Identify which cell holds the provided text, then report its [x, y] central coordinate. 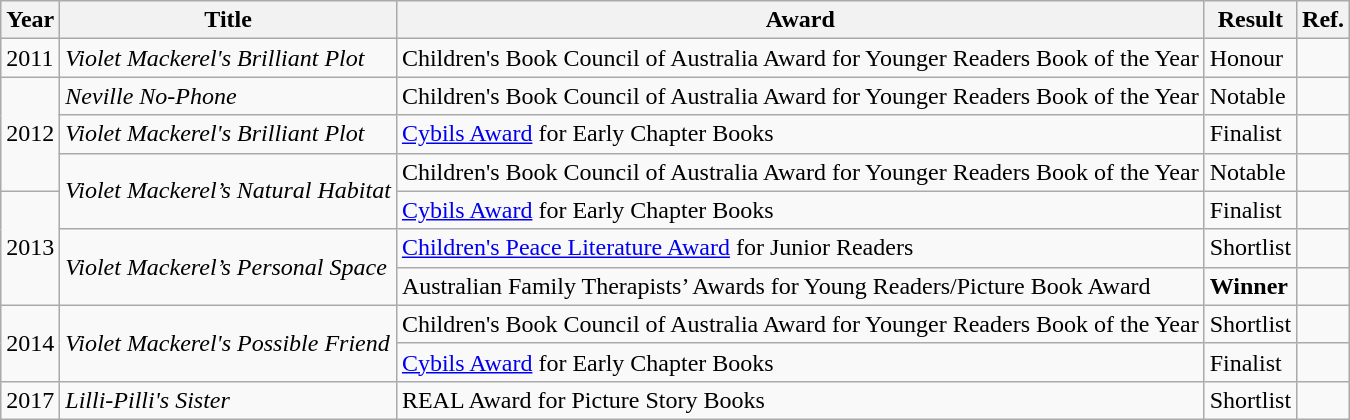
Lilli-Pilli's Sister [228, 400]
2011 [30, 58]
Winner [1250, 286]
Neville No-Phone [228, 96]
2012 [30, 134]
Children's Peace Literature Award for Junior Readers [800, 248]
Award [800, 20]
Title [228, 20]
Year [30, 20]
Result [1250, 20]
Honour [1250, 58]
Violet Mackerel's Possible Friend [228, 343]
REAL Award for Picture Story Books [800, 400]
Violet Mackerel’s Personal Space [228, 267]
Violet Mackerel’s Natural Habitat [228, 191]
2014 [30, 343]
2017 [30, 400]
Australian Family Therapists’ Awards for Young Readers/Picture Book Award [800, 286]
2013 [30, 248]
Ref. [1324, 20]
